Identify which cell holds the provided text, then report its (X, Y) central coordinate. 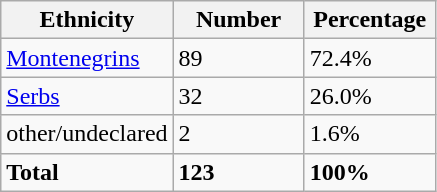
123 (238, 172)
Percentage (370, 20)
other/undeclared (87, 134)
72.4% (370, 58)
26.0% (370, 96)
Ethnicity (87, 20)
Number (238, 20)
100% (370, 172)
Montenegrins (87, 58)
89 (238, 58)
Serbs (87, 96)
Total (87, 172)
2 (238, 134)
1.6% (370, 134)
32 (238, 96)
